Determine the (X, Y) coordinate at the center of the cell enclosing the given text.  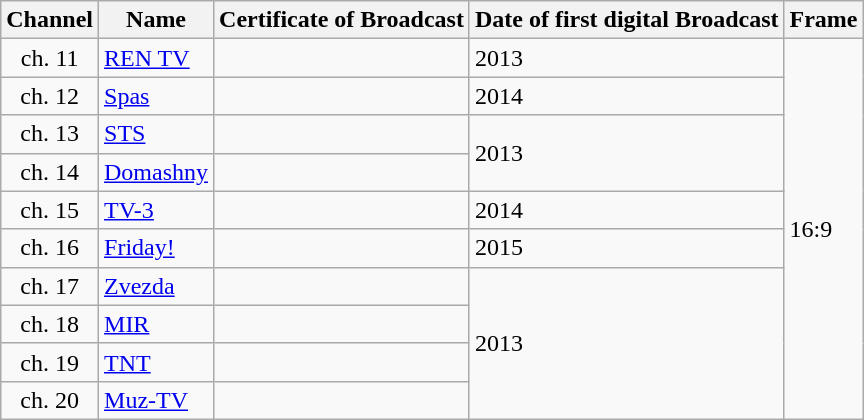
ch. 12 (50, 96)
ch. 13 (50, 134)
TNT (156, 362)
ch. 17 (50, 286)
ch. 18 (50, 324)
Muz-TV (156, 400)
Date of first digital Broadcast (626, 20)
Zvezda (156, 286)
Domashny (156, 172)
ch. 14 (50, 172)
Certificate of Broadcast (342, 20)
Name (156, 20)
STS (156, 134)
REN TV (156, 58)
TV-3 (156, 210)
Channel (50, 20)
Frame (824, 20)
ch. 15 (50, 210)
Spas (156, 96)
MIR (156, 324)
ch. 11 (50, 58)
16:9 (824, 230)
ch. 19 (50, 362)
Friday! (156, 248)
ch. 16 (50, 248)
2015 (626, 248)
ch. 20 (50, 400)
